Capture the cell that displays the provided text and extract its (x, y) central coordinate. 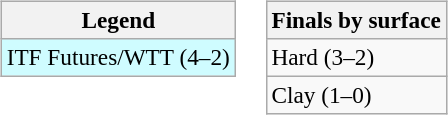
Finals by surface (356, 20)
Hard (3–2) (356, 57)
ITF Futures/WTT (4–2) (118, 57)
Clay (1–0) (356, 95)
Legend (118, 20)
